From the cell containing the given text, extract its center point as [x, y] coordinate. 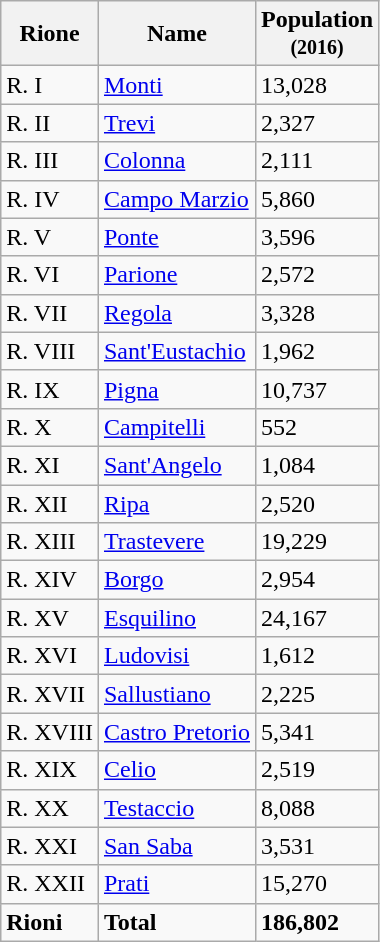
R. II [50, 123]
Borgo [176, 580]
2,954 [318, 580]
1,962 [318, 351]
Monti [176, 85]
R. XVII [50, 694]
R. XVIII [50, 732]
2,225 [318, 694]
2,519 [318, 770]
R. XXI [50, 846]
2,327 [318, 123]
R. IV [50, 199]
Castro Pretorio [176, 732]
2,572 [318, 275]
R. VIII [50, 351]
R. VI [50, 275]
15,270 [318, 884]
Testaccio [176, 808]
Rioni [50, 922]
Trevi [176, 123]
Regola [176, 313]
5,341 [318, 732]
2,111 [318, 161]
Prati [176, 884]
San Saba [176, 846]
R. XV [50, 618]
Celio [176, 770]
Colonna [176, 161]
13,028 [318, 85]
186,802 [318, 922]
Parione [176, 275]
R. IX [50, 389]
Trastevere [176, 542]
Campo Marzio [176, 199]
Esquilino [176, 618]
R. XI [50, 465]
Ponte [176, 237]
R. V [50, 237]
Ludovisi [176, 656]
Pigna [176, 389]
Sant'Eustachio [176, 351]
3,531 [318, 846]
Campitelli [176, 427]
R. XX [50, 808]
R. XXII [50, 884]
R. XIII [50, 542]
R. XIV [50, 580]
10,737 [318, 389]
24,167 [318, 618]
R. III [50, 161]
3,596 [318, 237]
19,229 [318, 542]
R. XIX [50, 770]
8,088 [318, 808]
Sallustiano [176, 694]
R. X [50, 427]
Total [176, 922]
Name [176, 34]
1,612 [318, 656]
Sant'Angelo [176, 465]
2,520 [318, 503]
Population(2016) [318, 34]
R. XII [50, 503]
1,084 [318, 465]
Rione [50, 34]
Ripa [176, 503]
552 [318, 427]
R. I [50, 85]
R. XVI [50, 656]
3,328 [318, 313]
R. VII [50, 313]
5,860 [318, 199]
